Find where the given text appears and provide that cell's center as [x, y] coordinate. 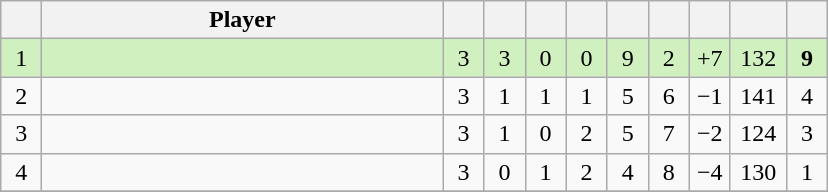
7 [668, 134]
132 [758, 58]
130 [758, 172]
+7 [710, 58]
141 [758, 96]
Player [242, 20]
−4 [710, 172]
124 [758, 134]
8 [668, 172]
−1 [710, 96]
−2 [710, 134]
6 [668, 96]
